Identify which cell holds the provided text, then report its (X, Y) central coordinate. 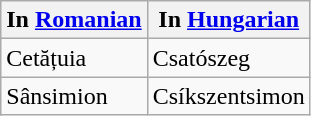
Csatószeg (228, 58)
In Hungarian (228, 20)
Csíkszentsimon (228, 96)
Cetățuia (74, 58)
In Romanian (74, 20)
Sânsimion (74, 96)
